Output the (x, y) coordinate of the center of the cell containing the given text.  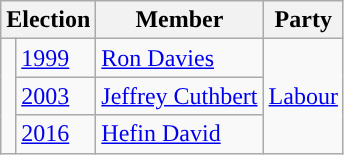
Jeffrey Cuthbert (180, 96)
Party (303, 20)
Labour (303, 96)
Ron Davies (180, 58)
2003 (56, 96)
2016 (56, 134)
1999 (56, 58)
Hefin David (180, 134)
Member (180, 20)
Election (48, 20)
